Return [x, y] of the center of cell containing provided text 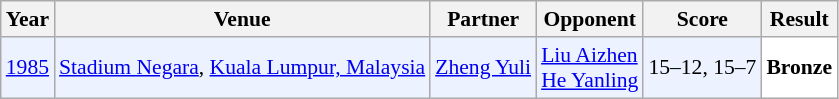
1985 [28, 68]
Bronze [799, 68]
Liu Aizhen He Yanling [590, 68]
Venue [242, 19]
Opponent [590, 19]
15–12, 15–7 [702, 68]
Partner [483, 19]
Result [799, 19]
Stadium Negara, Kuala Lumpur, Malaysia [242, 68]
Zheng Yuli [483, 68]
Score [702, 19]
Year [28, 19]
